Search for the cell housing the specified text and yield its (x, y) center coordinate. 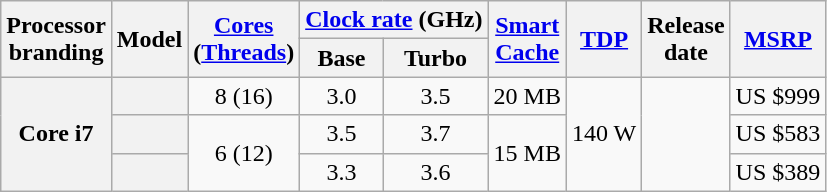
Base (342, 58)
Turbo (436, 58)
8 (16) (244, 96)
3.6 (436, 172)
US $389 (778, 172)
Processorbranding (56, 39)
140 W (604, 134)
3.7 (436, 134)
US $583 (778, 134)
SmartCache (527, 39)
MSRP (778, 39)
6 (12) (244, 153)
TDP (604, 39)
20 MB (527, 96)
US $999 (778, 96)
Releasedate (686, 39)
3.0 (342, 96)
Cores(Threads) (244, 39)
3.3 (342, 172)
15 MB (527, 153)
Core i7 (56, 134)
Clock rate (GHz) (394, 20)
Model (149, 39)
